Find where the given text appears and provide that cell's center as [X, Y] coordinate. 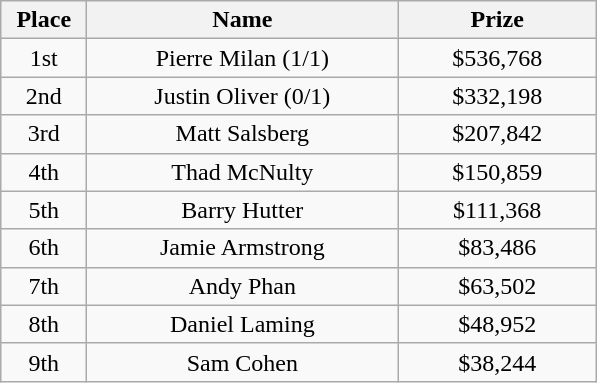
5th [44, 210]
2nd [44, 96]
Justin Oliver (0/1) [242, 96]
$48,952 [498, 324]
$83,486 [498, 248]
9th [44, 362]
$111,368 [498, 210]
Andy Phan [242, 286]
$38,244 [498, 362]
Barry Hutter [242, 210]
$536,768 [498, 58]
$332,198 [498, 96]
1st [44, 58]
Place [44, 20]
Prize [498, 20]
7th [44, 286]
$150,859 [498, 172]
Pierre Milan (1/1) [242, 58]
3rd [44, 134]
Daniel Laming [242, 324]
$207,842 [498, 134]
4th [44, 172]
Sam Cohen [242, 362]
Matt Salsberg [242, 134]
6th [44, 248]
Jamie Armstrong [242, 248]
$63,502 [498, 286]
Name [242, 20]
8th [44, 324]
Thad McNulty [242, 172]
